Detect which cell encompasses the target text, then output its [X, Y] center coordinate. 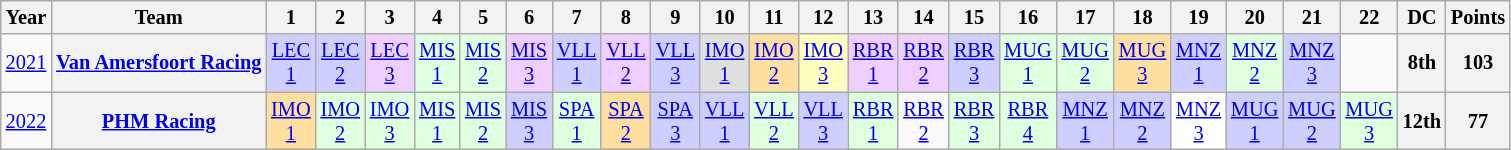
12 [824, 17]
8th [1422, 63]
LEC3 [390, 63]
21 [1312, 17]
SPA2 [626, 121]
77 [1478, 121]
8 [626, 17]
LEC1 [290, 63]
5 [483, 17]
18 [1142, 17]
Year [26, 17]
LEC2 [340, 63]
PHM Racing [158, 121]
RBR4 [1028, 121]
Team [158, 17]
Van Amersfoort Racing [158, 63]
20 [1254, 17]
SPA1 [576, 121]
4 [437, 17]
14 [923, 17]
6 [529, 17]
Points [1478, 17]
13 [873, 17]
16 [1028, 17]
2 [340, 17]
3 [390, 17]
1 [290, 17]
17 [1086, 17]
2021 [26, 63]
103 [1478, 63]
SPA3 [676, 121]
7 [576, 17]
19 [1198, 17]
12th [1422, 121]
2022 [26, 121]
DC [1422, 17]
9 [676, 17]
15 [974, 17]
10 [724, 17]
22 [1370, 17]
11 [774, 17]
